Provide the (X, Y) coordinate of the cell's center where the given text is located.  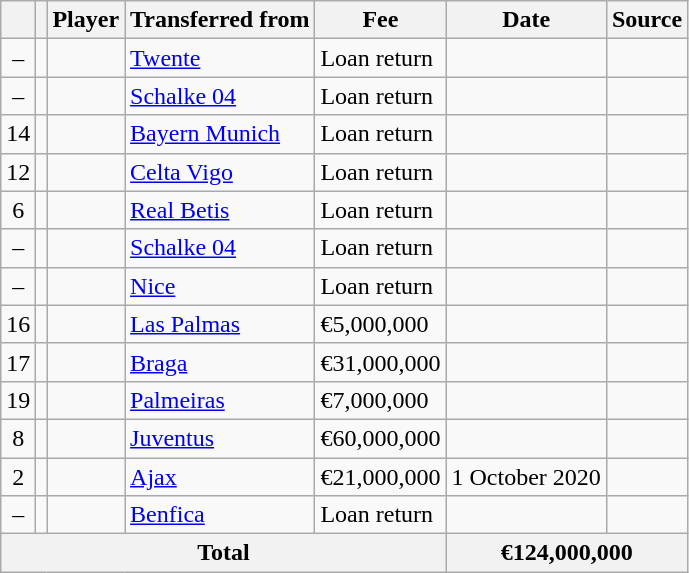
6 (18, 210)
Fee (380, 20)
Palmeiras (220, 400)
Braga (220, 362)
Bayern Munich (220, 134)
€21,000,000 (380, 477)
16 (18, 324)
19 (18, 400)
€5,000,000 (380, 324)
€7,000,000 (380, 400)
Benfica (220, 515)
€124,000,000 (567, 553)
Twente (220, 58)
12 (18, 172)
1 October 2020 (526, 477)
Total (224, 553)
Las Palmas (220, 324)
Nice (220, 286)
Real Betis (220, 210)
8 (18, 438)
€31,000,000 (380, 362)
Transferred from (220, 20)
2 (18, 477)
17 (18, 362)
Juventus (220, 438)
Celta Vigo (220, 172)
Ajax (220, 477)
Player (86, 20)
Date (526, 20)
€60,000,000 (380, 438)
14 (18, 134)
Source (646, 20)
